Locate the cell with the specified text and output its (X, Y) center coordinate. 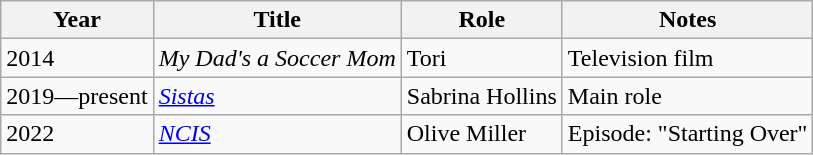
Episode: "Starting Over" (688, 134)
My Dad's a Soccer Mom (277, 58)
Role (482, 20)
Main role (688, 96)
Television film (688, 58)
Year (77, 20)
2019—present (77, 96)
NCIS (277, 134)
2014 (77, 58)
Sabrina Hollins (482, 96)
Olive Miller (482, 134)
Title (277, 20)
Tori (482, 58)
Notes (688, 20)
Sistas (277, 96)
2022 (77, 134)
